Return (x, y) of the center of cell containing provided text 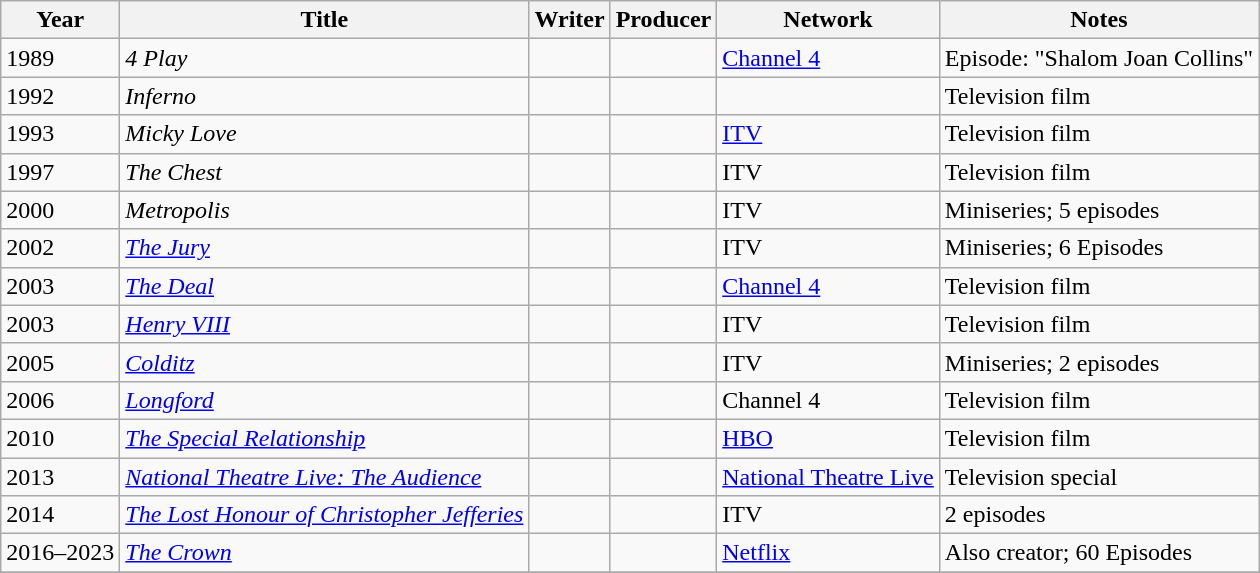
The Crown (324, 553)
Inferno (324, 96)
2002 (60, 248)
1989 (60, 58)
Micky Love (324, 134)
Title (324, 20)
Year (60, 20)
National Theatre Live (828, 477)
Miniseries; 2 episodes (1098, 362)
1993 (60, 134)
4 Play (324, 58)
2 episodes (1098, 515)
2005 (60, 362)
Miniseries; 5 episodes (1098, 210)
2013 (60, 477)
The Jury (324, 248)
2010 (60, 438)
Also creator; 60 Episodes (1098, 553)
Writer (570, 20)
Network (828, 20)
Miniseries; 6 Episodes (1098, 248)
Episode: "Shalom Joan Collins" (1098, 58)
Netflix (828, 553)
Metropolis (324, 210)
Henry VIII (324, 324)
1997 (60, 172)
The Deal (324, 286)
Television special (1098, 477)
National Theatre Live: The Audience (324, 477)
The Lost Honour of Christopher Jefferies (324, 515)
Producer (664, 20)
2000 (60, 210)
The Chest (324, 172)
Colditz (324, 362)
1992 (60, 96)
HBO (828, 438)
2016–2023 (60, 553)
2006 (60, 400)
Longford (324, 400)
The Special Relationship (324, 438)
Notes (1098, 20)
2014 (60, 515)
